Scan for the cell matching the given text and deliver its [x, y] coordinate at center. 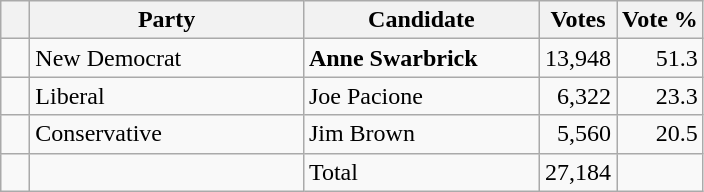
27,184 [578, 172]
Party [167, 20]
Vote % [660, 20]
13,948 [578, 58]
Liberal [167, 96]
Joe Pacione [421, 96]
Jim Brown [421, 134]
Candidate [421, 20]
5,560 [578, 134]
23.3 [660, 96]
20.5 [660, 134]
Conservative [167, 134]
Anne Swarbrick [421, 58]
Votes [578, 20]
6,322 [578, 96]
Total [421, 172]
New Democrat [167, 58]
51.3 [660, 58]
